Output the (x, y) coordinate of the center of the cell containing the given text.  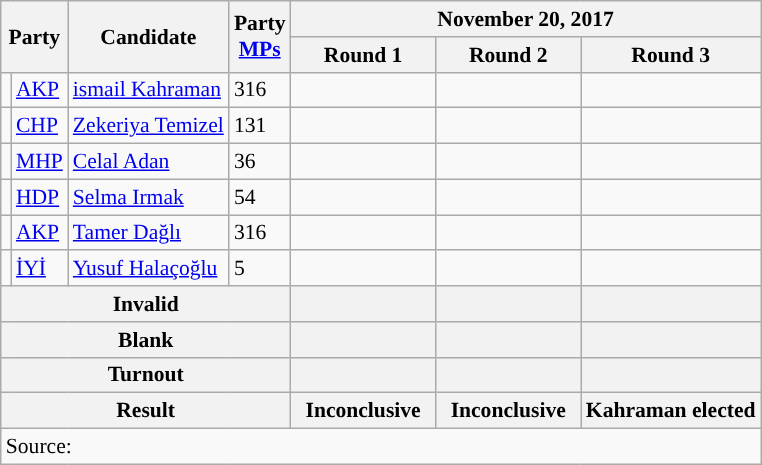
54 (260, 197)
CHP (40, 126)
Kahraman elected (671, 411)
MHP (40, 162)
Party (34, 36)
İYİ (40, 269)
Candidate (148, 36)
ismail Kahraman (148, 90)
Blank (146, 340)
Result (146, 411)
5 (260, 269)
Selma Irmak (148, 197)
Yusuf Halaçoğlu (148, 269)
Round 1 (364, 55)
Round 2 (508, 55)
Source: (381, 447)
131 (260, 126)
Zekeriya Temizel (148, 126)
Round 3 (671, 55)
Tamer Dağlı (148, 233)
Turnout (146, 375)
HDP (40, 197)
Celal Adan (148, 162)
Invalid (146, 304)
PartyMPs (260, 36)
36 (260, 162)
November 20, 2017 (526, 19)
